Detect which cell encompasses the target text, then output its [x, y] center coordinate. 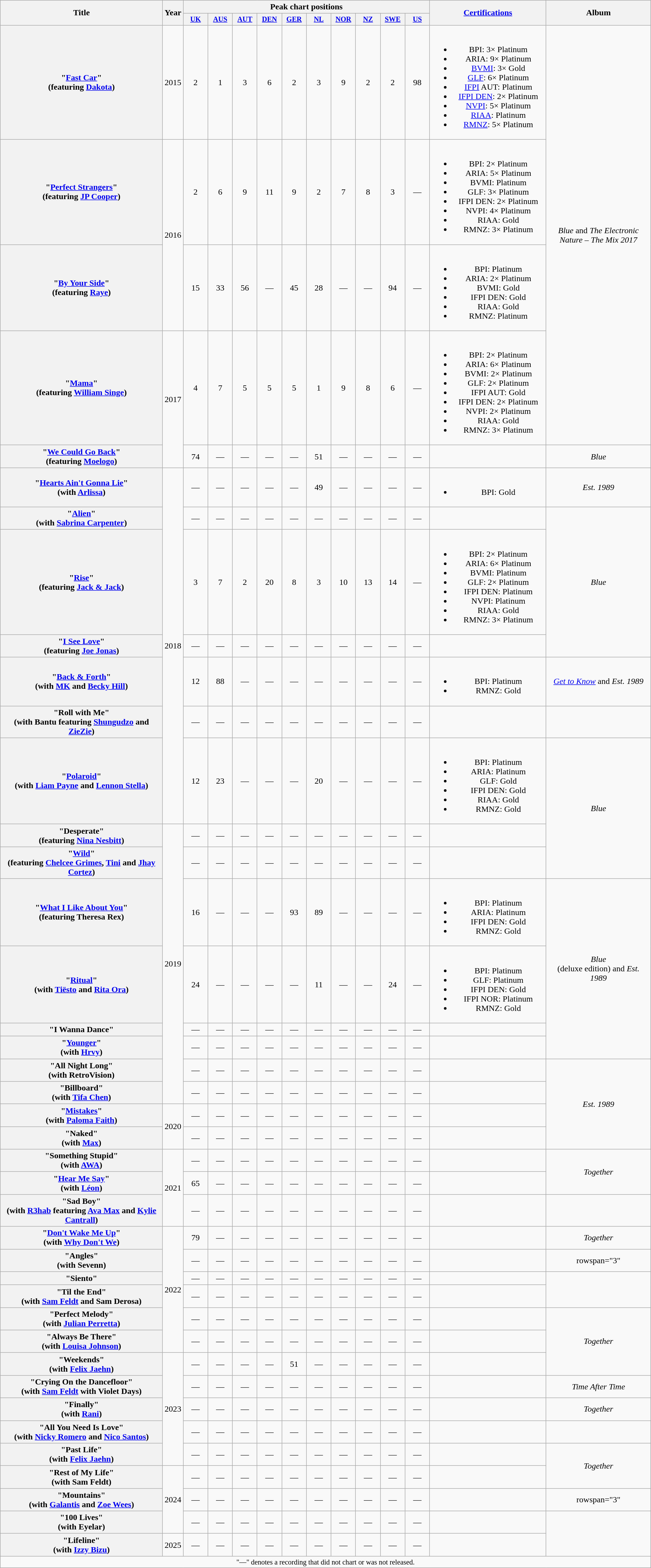
4 [195, 388]
Blue(deluxe edition) and Est. 1989 [598, 969]
74 [195, 457]
"Polaroid" (with Liam Payne and Lennon Stella) [81, 781]
"Back & Forth"(with MK and Becky Hill) [81, 681]
BPI: Gold [488, 487]
2015 [173, 82]
Year [173, 13]
"I Wanna Dance" [81, 1029]
65 [195, 1183]
13 [368, 582]
SWE [393, 19]
15 [195, 288]
BPI: 2× PlatinumARIA: 6× PlatinumBVMI: 2× PlatinumGLF: 2× PlatinumIFPI AUT: GoldIFPI DEN: 2× PlatinumNVPI: 2× PlatinumRIAA: GoldRMNZ: 3× Platinum [488, 388]
"Something Stupid"(with AWA) [81, 1161]
56 [245, 288]
"All You Need Is Love"(with Nicky Romero and Nico Santos) [81, 1432]
"Til the End"(with Sam Feldt and Sam Derosa) [81, 1296]
10 [344, 582]
"Alien"(with Sabrina Carpenter) [81, 518]
Title [81, 13]
98 [417, 82]
"Past Life"(with Felix Jaehn) [81, 1455]
BPI: PlatinumGLF: PlatinumIFPI DEN: GoldIFPI NOR: PlatinumRMNZ: Gold [488, 984]
"All Night Long"(with RetroVision) [81, 1070]
NOR [344, 19]
33 [220, 288]
"Rise"(featuring Jack & Jack) [81, 582]
AUT [245, 19]
"Perfect Strangers"(featuring JP Cooper) [81, 192]
"Always Be There"(with Louisa Johnson) [81, 1341]
16 [195, 912]
"Hear Me Say"(with Léon) [81, 1183]
93 [294, 912]
"Crying On the Dancefloor"(with Sam Feldt with Violet Days) [81, 1387]
"Mistakes"(with Paloma Faith) [81, 1116]
"Naked"(with Max) [81, 1138]
"Lifeline"(with Izzy Bizu) [81, 1545]
"I See Love"(featuring Joe Jonas) [81, 646]
2020 [173, 1127]
"Finally"(with Rani) [81, 1410]
28 [319, 288]
Album [598, 13]
"Ritual"(with Tiësto and Rita Ora) [81, 984]
"We Could Go Back"(featuring Moelogo) [81, 457]
"Billboard"(with Tifa Chen) [81, 1093]
2024 [173, 1500]
BPI: PlatinumARIA: PlatinumGLF: GoldIFPI DEN: GoldRIAA: GoldRMNZ: Gold [488, 781]
Time After Time [598, 1387]
BPI: PlatinumRMNZ: Gold [488, 681]
NL [319, 19]
"Siento" [81, 1278]
DEN [269, 19]
79 [195, 1238]
49 [319, 487]
45 [294, 288]
2025 [173, 1545]
UK [195, 19]
BPI: PlatinumARIA: PlatinumIFPI DEN: GoldRMNZ: Gold [488, 912]
"Wild"(featuring Chelcee Grimes, Tini and Jhay Cortez) [81, 863]
"100 Lives"(with Eyelar) [81, 1522]
"What I Like About You"(featuring Theresa Rex) [81, 912]
2021 [173, 1188]
"Fast Car"(featuring Dakota) [81, 82]
BPI: PlatinumARIA: 2× PlatinumBVMI: GoldIFPI DEN: GoldRIAA: GoldRMNZ: Platinum [488, 288]
2016 [173, 235]
"Mountains"(with Galantis and Zoe Wees) [81, 1500]
"Mama"(featuring William Singe) [81, 388]
Get to Know and Est. 1989 [598, 681]
"Rest of My Life"(with Sam Feldt) [81, 1477]
AUS [220, 19]
2018 [173, 646]
2019 [173, 964]
23 [220, 781]
"Perfect Melody"(with Julian Perretta) [81, 1318]
Certifications [488, 13]
GER [294, 19]
94 [393, 288]
BPI: 3× PlatinumARIA: 9× PlatinumBVMI: 3× GoldGLF: 6× PlatinumIFPI AUT: PlatinumIFPI DEN: 2× PlatinumNVPI: 5× PlatinumRIAA: PlatinumRMNZ: 5× Platinum [488, 82]
14 [393, 582]
"Younger"(with Hrvy) [81, 1047]
"Hearts Ain't Gonna Lie"(with Arlissa) [81, 487]
BPI: 2× PlatinumARIA: 5× PlatinumBVMI: PlatinumGLF: 3× PlatinumIFPI DEN: 2× PlatinumNVPI: 4× PlatinumRIAA: GoldRMNZ: 3× Platinum [488, 192]
BPI: 2× PlatinumARIA: 6× PlatinumBVMI: PlatinumGLF: 2× PlatinumIFPI DEN: PlatinumNVPI: PlatinumRIAA: GoldRMNZ: 3× Platinum [488, 582]
"Don't Wake Me Up"(with Why Don't We) [81, 1238]
89 [319, 912]
"Desperate"(featuring Nina Nesbitt) [81, 835]
"By Your Side"(featuring Raye) [81, 288]
"—" denotes a recording that did not chart or was not released. [325, 1562]
"Weekends"(with Felix Jaehn) [81, 1364]
"Angles"(with Sevenn) [81, 1260]
"Roll with Me" (with Bantu featuring Shungudzo and ZieZie) [81, 722]
Peak chart positions [307, 7]
88 [220, 681]
2023 [173, 1409]
US [417, 19]
Blue and The Electronic Nature – The Mix 2017 [598, 235]
2022 [173, 1289]
NZ [368, 19]
2017 [173, 399]
"Sad Boy" (with R3hab featuring Ava Max and Kylie Cantrall) [81, 1210]
